From the cell containing the given text, extract its center point as [X, Y] coordinate. 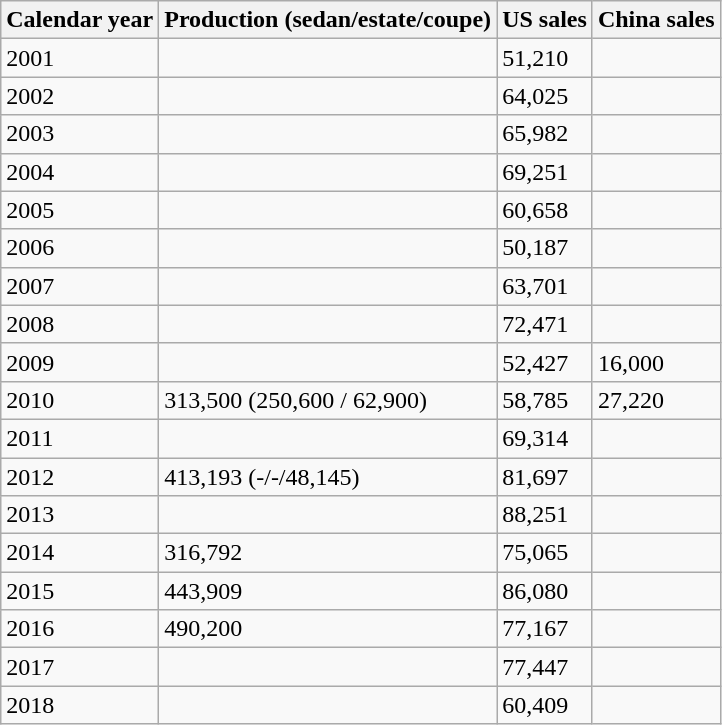
2018 [80, 705]
86,080 [545, 591]
490,200 [328, 629]
US sales [545, 20]
2017 [80, 667]
51,210 [545, 58]
2011 [80, 438]
27,220 [656, 400]
2008 [80, 324]
2002 [80, 96]
2016 [80, 629]
2013 [80, 515]
88,251 [545, 515]
313,500 (250,600 / 62,900) [328, 400]
2001 [80, 58]
77,167 [545, 629]
443,909 [328, 591]
77,447 [545, 667]
316,792 [328, 553]
2006 [80, 248]
69,314 [545, 438]
69,251 [545, 172]
58,785 [545, 400]
China sales [656, 20]
Calendar year [80, 20]
81,697 [545, 477]
52,427 [545, 362]
2010 [80, 400]
2012 [80, 477]
2005 [80, 210]
60,409 [545, 705]
2014 [80, 553]
2003 [80, 134]
2015 [80, 591]
65,982 [545, 134]
50,187 [545, 248]
16,000 [656, 362]
2004 [80, 172]
2009 [80, 362]
413,193 (-/-/48,145) [328, 477]
64,025 [545, 96]
2007 [80, 286]
63,701 [545, 286]
60,658 [545, 210]
72,471 [545, 324]
75,065 [545, 553]
Production (sedan/estate/coupe) [328, 20]
